Locate the cell with the specified text and output its (x, y) center coordinate. 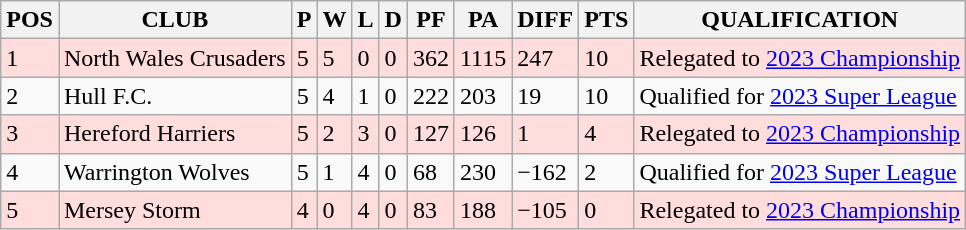
North Wales Crusaders (174, 58)
D (393, 20)
83 (430, 210)
−162 (546, 172)
POS (30, 20)
DIFF (546, 20)
L (366, 20)
QUALIFICATION (800, 20)
P (304, 20)
Mersey Storm (174, 210)
222 (430, 96)
CLUB (174, 20)
Warrington Wolves (174, 172)
PTS (606, 20)
362 (430, 58)
247 (546, 58)
19 (546, 96)
−105 (546, 210)
230 (482, 172)
68 (430, 172)
188 (482, 210)
127 (430, 134)
PA (482, 20)
PF (430, 20)
Hereford Harriers (174, 134)
203 (482, 96)
126 (482, 134)
Hull F.C. (174, 96)
W (334, 20)
1115 (482, 58)
